Capture the cell that displays the provided text and extract its [X, Y] central coordinate. 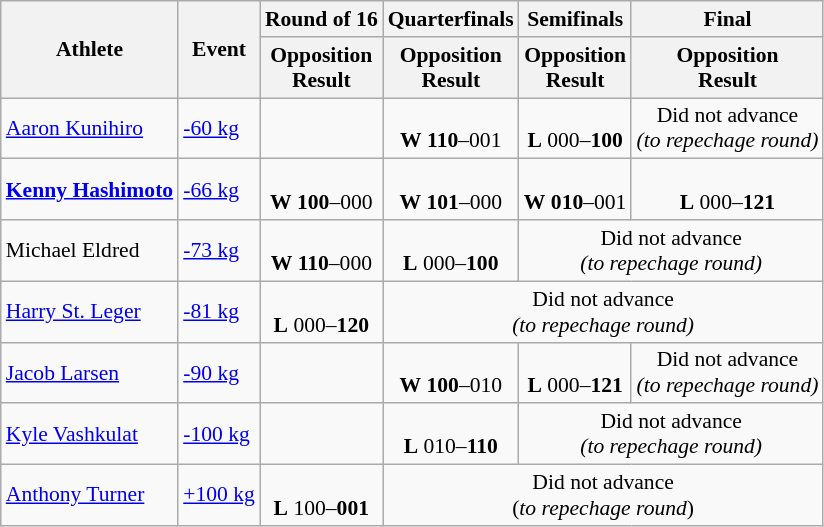
-60 kg [219, 128]
Michael Eldred [90, 250]
-73 kg [219, 250]
Kenny Hashimoto [90, 190]
W 110–000 [322, 250]
Anthony Turner [90, 496]
W 100–000 [322, 190]
Jacob Larsen [90, 372]
+100 kg [219, 496]
Harry St. Leger [90, 312]
Quarterfinals [451, 19]
Aaron Kunihiro [90, 128]
-90 kg [219, 372]
-81 kg [219, 312]
Athlete [90, 50]
Round of 16 [322, 19]
W 101–000 [451, 190]
-66 kg [219, 190]
W 010–001 [576, 190]
-100 kg [219, 434]
Final [727, 19]
W 100–010 [451, 372]
Event [219, 50]
L 010–110 [451, 434]
L 000–120 [322, 312]
Semifinals [576, 19]
W 110–001 [451, 128]
L 100–001 [322, 496]
Kyle Vashkulat [90, 434]
